Extract the [x, y] coordinate from the center of the cell holding the provided text.  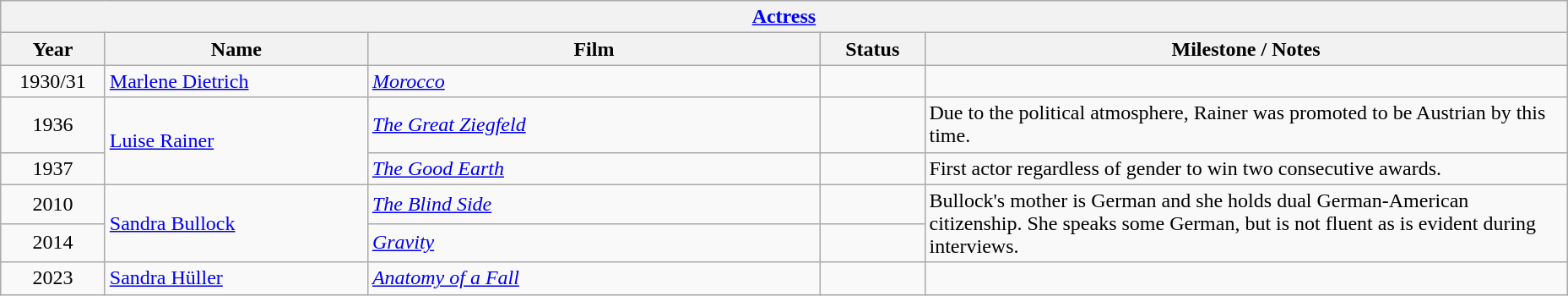
Marlene Dietrich [236, 81]
Name [236, 49]
1930/31 [53, 81]
First actor regardless of gender to win two consecutive awards. [1246, 168]
2010 [53, 204]
1937 [53, 168]
The Good Earth [594, 168]
2023 [53, 278]
Sandra Bullock [236, 223]
2014 [53, 243]
Film [594, 49]
Actress [784, 17]
Milestone / Notes [1246, 49]
Due to the political atmosphere, Rainer was promoted to be Austrian by this time. [1246, 125]
Bullock's mother is German and she holds dual German-American citizenship. She speaks some German, but is not fluent as is evident during interviews. [1246, 223]
Sandra Hüller [236, 278]
Morocco [594, 81]
Luise Rainer [236, 140]
1936 [53, 125]
Gravity [594, 243]
The Blind Side [594, 204]
Anatomy of a Fall [594, 278]
Status [872, 49]
Year [53, 49]
The Great Ziegfeld [594, 125]
